Search for the cell housing the specified text and yield its [x, y] center coordinate. 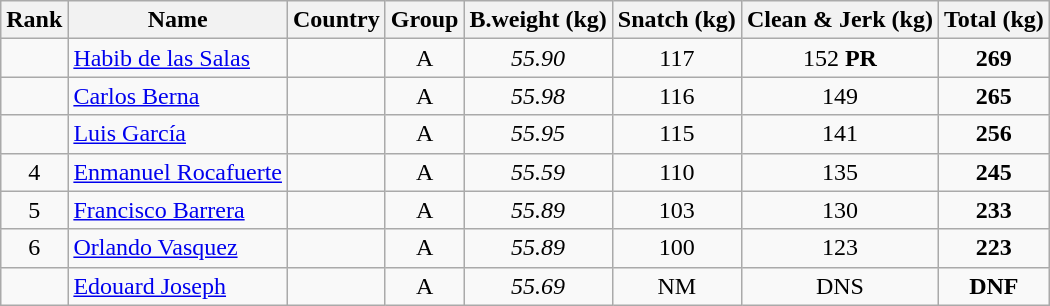
Francisco Barrera [178, 210]
152 PR [840, 58]
55.95 [538, 134]
115 [676, 134]
Enmanuel Rocafuerte [178, 172]
Group [424, 20]
233 [994, 210]
Luis García [178, 134]
256 [994, 134]
149 [840, 96]
135 [840, 172]
269 [994, 58]
55.69 [538, 286]
Orlando Vasquez [178, 248]
123 [840, 248]
Name [178, 20]
Carlos Berna [178, 96]
130 [840, 210]
Habib de las Salas [178, 58]
265 [994, 96]
DNF [994, 286]
DNS [840, 286]
Rank [34, 20]
55.98 [538, 96]
Edouard Joseph [178, 286]
Country [336, 20]
55.59 [538, 172]
117 [676, 58]
110 [676, 172]
Clean & Jerk (kg) [840, 20]
4 [34, 172]
NM [676, 286]
103 [676, 210]
116 [676, 96]
B.weight (kg) [538, 20]
55.90 [538, 58]
6 [34, 248]
Total (kg) [994, 20]
141 [840, 134]
245 [994, 172]
Snatch (kg) [676, 20]
100 [676, 248]
5 [34, 210]
223 [994, 248]
